From the cell containing the given text, extract its center point as [x, y] coordinate. 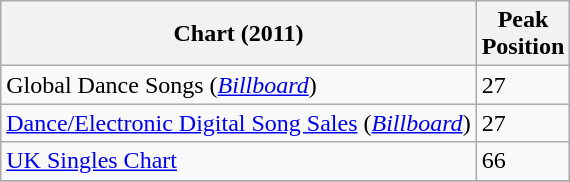
PeakPosition [523, 34]
Dance/Electronic Digital Song Sales (Billboard) [238, 123]
UK Singles Chart [238, 161]
Global Dance Songs (Billboard) [238, 85]
Chart (2011) [238, 34]
66 [523, 161]
